Return (x, y) of the center of cell containing provided text 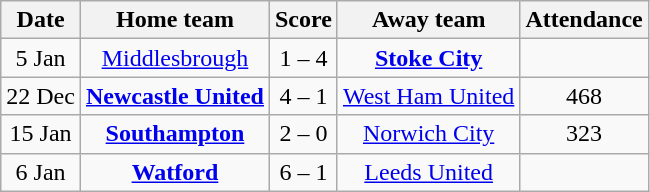
Stoke City (428, 58)
West Ham United (428, 96)
Watford (174, 172)
Middlesbrough (174, 58)
22 Dec (41, 96)
6 – 1 (303, 172)
2 – 0 (303, 134)
Attendance (584, 20)
Away team (428, 20)
5 Jan (41, 58)
Southampton (174, 134)
468 (584, 96)
6 Jan (41, 172)
Newcastle United (174, 96)
323 (584, 134)
Norwich City (428, 134)
Score (303, 20)
Date (41, 20)
Home team (174, 20)
4 – 1 (303, 96)
1 – 4 (303, 58)
Leeds United (428, 172)
15 Jan (41, 134)
